Capture the cell that displays the provided text and extract its [x, y] central coordinate. 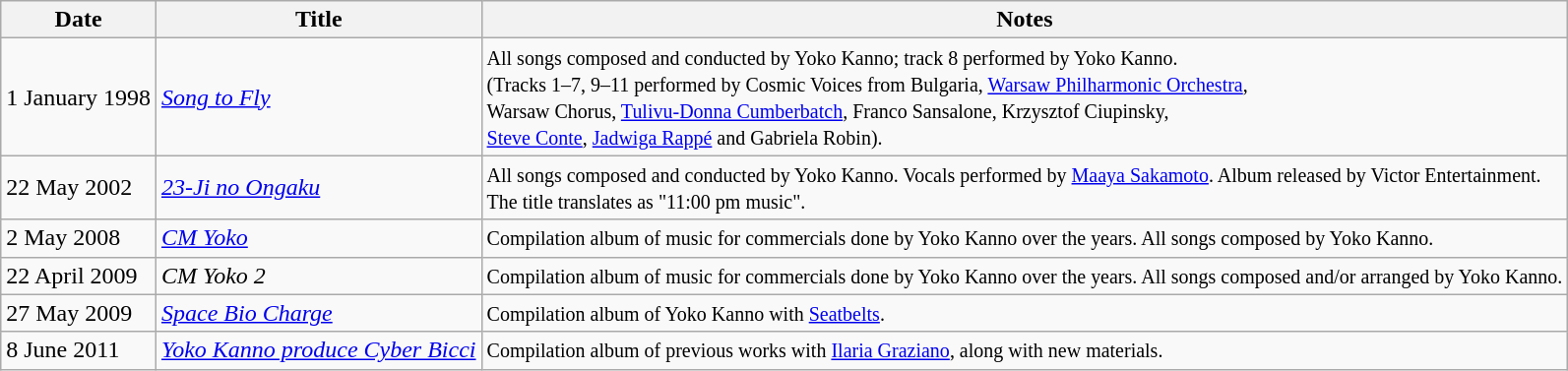
CM Yoko [319, 238]
Date [79, 20]
23-Ji no Ongaku [319, 187]
1 January 1998 [79, 96]
Song to Fly [319, 96]
Compilation album of music for commercials done by Yoko Kanno over the years. All songs composed and/or arranged by Yoko Kanno. [1025, 276]
Notes [1025, 20]
22 April 2009 [79, 276]
8 June 2011 [79, 350]
Space Bio Charge [319, 313]
Title [319, 20]
27 May 2009 [79, 313]
Compilation album of previous works with Ilaria Graziano, along with new materials. [1025, 350]
Compilation album of Yoko Kanno with Seatbelts. [1025, 313]
CM Yoko 2 [319, 276]
2 May 2008 [79, 238]
Compilation album of music for commercials done by Yoko Kanno over the years. All songs composed by Yoko Kanno. [1025, 238]
22 May 2002 [79, 187]
Yoko Kanno produce Cyber Bicci [319, 350]
